Determine the [x, y] coordinate at the center of the cell enclosing the given text.  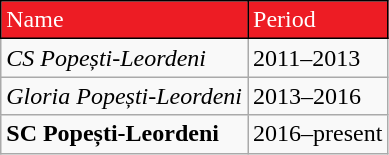
Period [318, 20]
CS Popești-Leordeni [124, 58]
SC Popești-Leordeni [124, 134]
Gloria Popești-Leordeni [124, 96]
Name [124, 20]
2013–2016 [318, 96]
2016–present [318, 134]
2011–2013 [318, 58]
